Search for the cell housing the specified text and yield its [x, y] center coordinate. 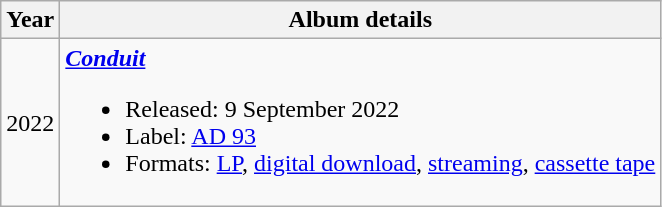
Album details [360, 20]
2022 [30, 122]
Year [30, 20]
ConduitReleased: 9 September 2022Label: AD 93Formats: LP, digital download, streaming, cassette tape [360, 122]
